Detect which cell encompasses the target text, then output its (x, y) center coordinate. 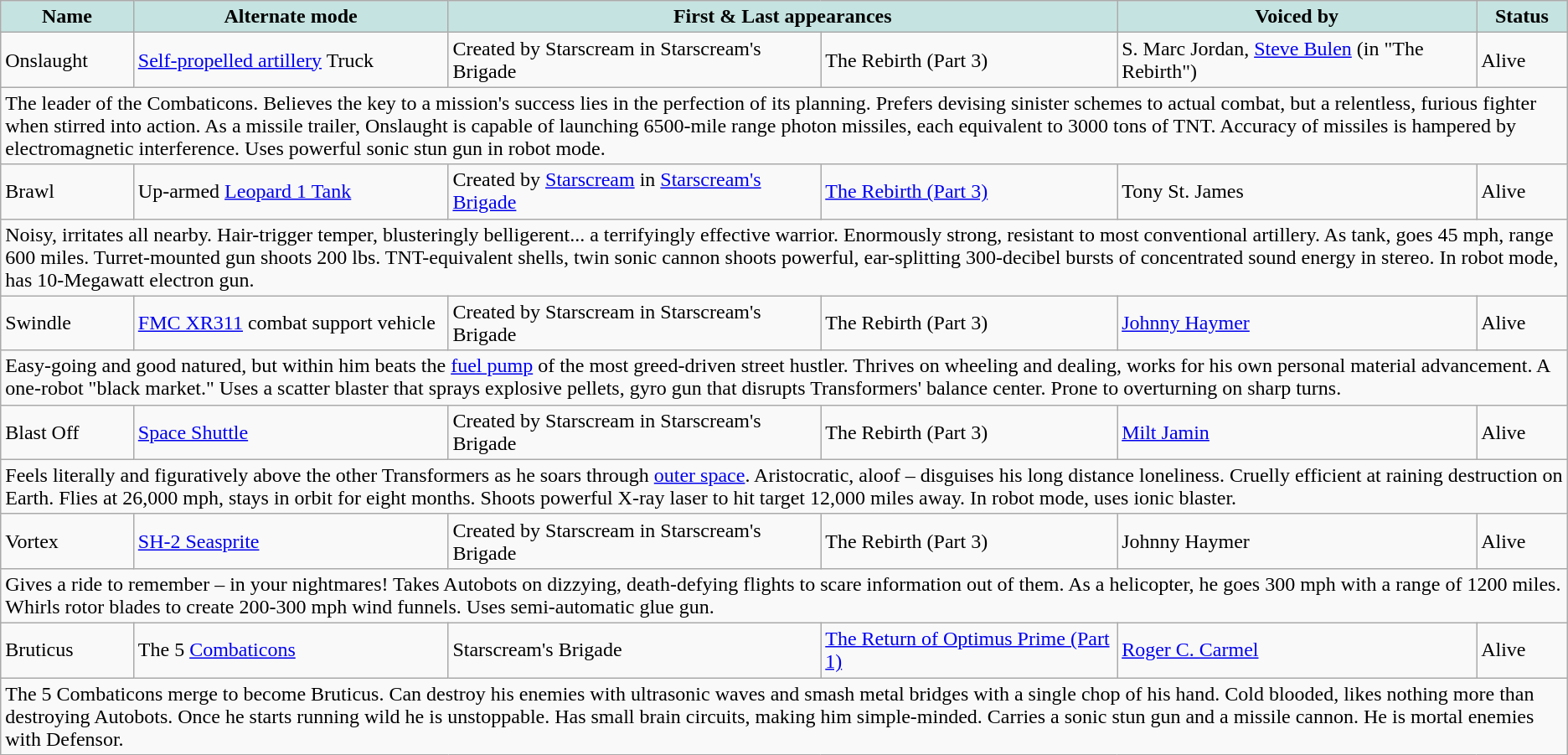
Up-armed Leopard 1 Tank (291, 191)
Voiced by (1297, 17)
The 5 Combaticons (291, 650)
Swindle (67, 323)
Vortex (67, 541)
Milt Jamin (1297, 432)
Name (67, 17)
Starscream's Brigade (635, 650)
Tony St. James (1297, 191)
Space Shuttle (291, 432)
Blast Off (67, 432)
Onslaught (67, 60)
Brawl (67, 191)
S. Marc Jordan, Steve Bulen (in "The Rebirth") (1297, 60)
Alternate mode (291, 17)
Roger C. Carmel (1297, 650)
Status (1523, 17)
The Return of Optimus Prime (Part 1) (969, 650)
Self-propelled artillery Truck (291, 60)
Bruticus (67, 650)
FMC XR311 combat support vehicle (291, 323)
First & Last appearances (782, 17)
SH-2 Seasprite (291, 541)
